Return (x, y) of the center of cell containing provided text 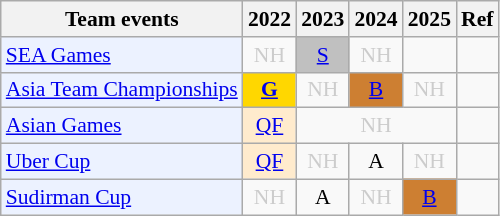
Team events (122, 19)
Sudirman Cup (122, 197)
S (322, 55)
2022 (270, 19)
Ref (477, 19)
Asia Team Championships (122, 90)
SEA Games (122, 55)
Asian Games (122, 126)
Uber Cup (122, 162)
2024 (376, 19)
G (270, 90)
2023 (322, 19)
2025 (430, 19)
